Identify which cell holds the provided text, then report its [x, y] central coordinate. 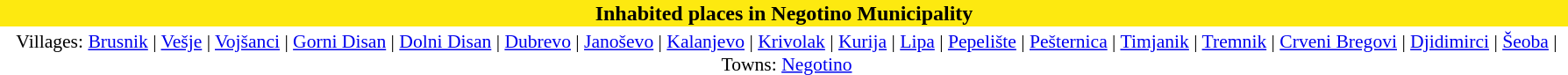
Inhabited places in Negotino Municipality [784, 13]
